Search for the cell housing the specified text and yield its (x, y) center coordinate. 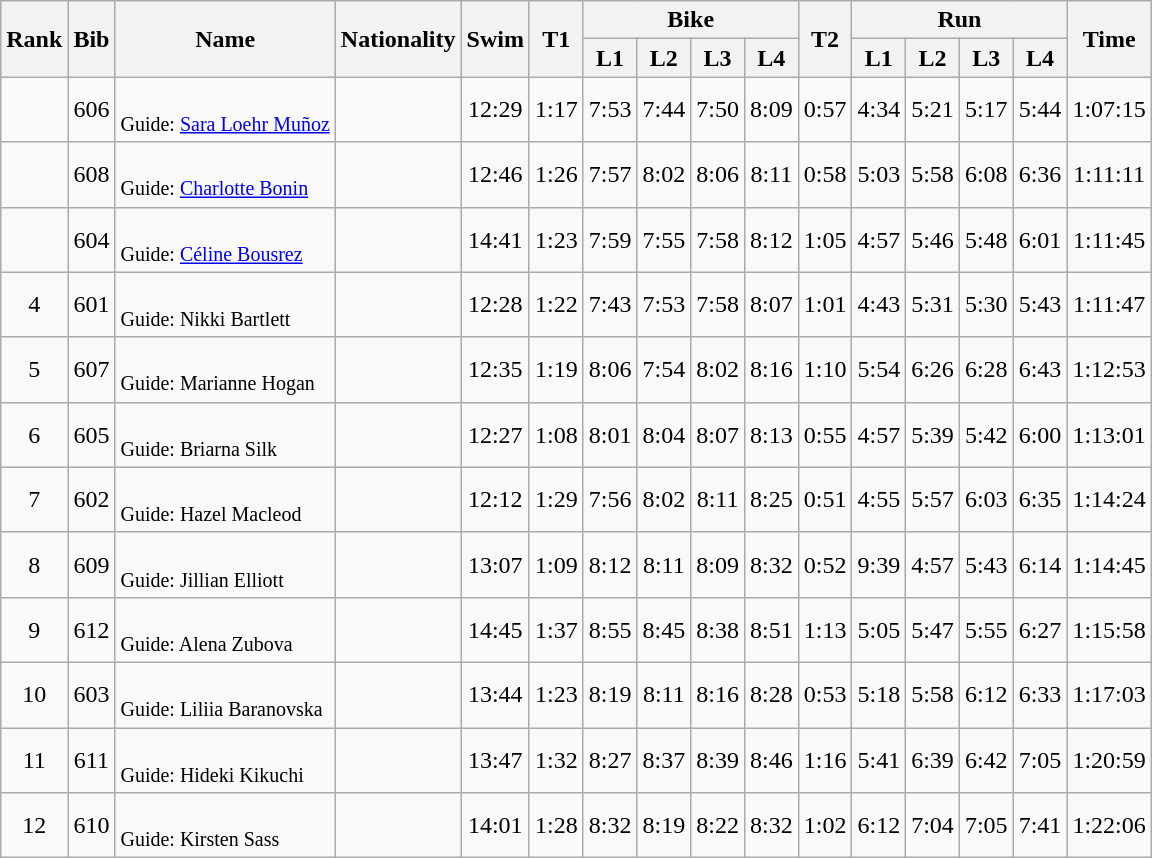
5:46 (933, 240)
604 (92, 240)
1:02 (825, 826)
5:47 (933, 630)
6:01 (1040, 240)
6:00 (1040, 434)
603 (92, 694)
14:45 (495, 630)
1:08 (556, 434)
13:44 (495, 694)
4 (34, 304)
6:36 (1040, 174)
Swim (495, 39)
0:55 (825, 434)
9:39 (879, 564)
8:51 (771, 630)
1:28 (556, 826)
1:22 (556, 304)
5:31 (933, 304)
607 (92, 370)
8:13 (771, 434)
7:54 (664, 370)
5:42 (986, 434)
4:55 (879, 500)
602 (92, 500)
610 (92, 826)
6:39 (933, 760)
8:27 (610, 760)
1:14:24 (1109, 500)
1:09 (556, 564)
611 (92, 760)
8:37 (664, 760)
1:11:47 (1109, 304)
8:01 (610, 434)
5:17 (986, 110)
Guide: Marianne Hogan (225, 370)
7:44 (664, 110)
1:12:53 (1109, 370)
7:56 (610, 500)
5:21 (933, 110)
4:34 (879, 110)
1:19 (556, 370)
606 (92, 110)
7:41 (1040, 826)
Guide: Briarna Silk (225, 434)
5:54 (879, 370)
1:26 (556, 174)
Guide: Sara Loehr Muñoz (225, 110)
1:20:59 (1109, 760)
6:27 (1040, 630)
7:55 (664, 240)
7:04 (933, 826)
0:57 (825, 110)
5:03 (879, 174)
8:39 (718, 760)
7:57 (610, 174)
8:25 (771, 500)
12 (34, 826)
Nationality (398, 39)
Guide: Céline Bousrez (225, 240)
0:58 (825, 174)
10 (34, 694)
Guide: Alena Zubova (225, 630)
609 (92, 564)
1:15:58 (1109, 630)
12:28 (495, 304)
14:41 (495, 240)
1:05 (825, 240)
1:13 (825, 630)
8:38 (718, 630)
1:22:06 (1109, 826)
7:43 (610, 304)
8:04 (664, 434)
Time (1109, 39)
601 (92, 304)
12:35 (495, 370)
7 (34, 500)
Guide: Charlotte Bonin (225, 174)
5:18 (879, 694)
6:35 (1040, 500)
Bib (92, 39)
1:37 (556, 630)
8:45 (664, 630)
1:10 (825, 370)
13:07 (495, 564)
612 (92, 630)
Rank (34, 39)
8:22 (718, 826)
5:41 (879, 760)
5:57 (933, 500)
6:42 (986, 760)
1:14:45 (1109, 564)
8 (34, 564)
8:28 (771, 694)
5:44 (1040, 110)
6:33 (1040, 694)
9 (34, 630)
6:28 (986, 370)
1:32 (556, 760)
5:30 (986, 304)
608 (92, 174)
12:27 (495, 434)
5 (34, 370)
0:53 (825, 694)
Name (225, 39)
13:47 (495, 760)
Guide: Hazel Macleod (225, 500)
Guide: Kirsten Sass (225, 826)
6:14 (1040, 564)
8:46 (771, 760)
7:59 (610, 240)
1:07:15 (1109, 110)
12:29 (495, 110)
1:29 (556, 500)
605 (92, 434)
6:03 (986, 500)
0:51 (825, 500)
T1 (556, 39)
1:11:11 (1109, 174)
Guide: Liliia Baranovska (225, 694)
8:55 (610, 630)
T2 (825, 39)
6:43 (1040, 370)
6:26 (933, 370)
11 (34, 760)
1:17 (556, 110)
Guide: Jillian Elliott (225, 564)
6:08 (986, 174)
1:01 (825, 304)
0:52 (825, 564)
12:12 (495, 500)
1:11:45 (1109, 240)
7:50 (718, 110)
Bike (690, 20)
Guide: Hideki Kikuchi (225, 760)
1:17:03 (1109, 694)
5:48 (986, 240)
12:46 (495, 174)
5:55 (986, 630)
5:39 (933, 434)
6 (34, 434)
1:13:01 (1109, 434)
4:43 (879, 304)
5:05 (879, 630)
14:01 (495, 826)
Run (960, 20)
1:16 (825, 760)
Guide: Nikki Bartlett (225, 304)
